Capture the cell that displays the provided text and extract its [X, Y] central coordinate. 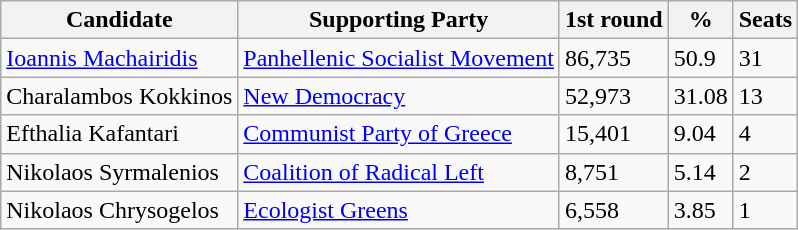
9.04 [700, 134]
15,401 [614, 134]
Nikolaos Chrysogelos [120, 210]
Communist Party of Greece [399, 134]
1st round [614, 20]
4 [765, 134]
8,751 [614, 172]
13 [765, 96]
Seats [765, 20]
50.9 [700, 58]
Nikolaos Syrmalenios [120, 172]
New Democracy [399, 96]
Efthalia Kafantari [120, 134]
Ioannis Machairidis [120, 58]
3.85 [700, 210]
31 [765, 58]
2 [765, 172]
31.08 [700, 96]
6,558 [614, 210]
Charalambos Kokkinos [120, 96]
Supporting Party [399, 20]
5.14 [700, 172]
52,973 [614, 96]
Panhellenic Socialist Movement [399, 58]
Coalition of Radical Left [399, 172]
% [700, 20]
86,735 [614, 58]
Ecologist Greens [399, 210]
Candidate [120, 20]
1 [765, 210]
